Determine the (X, Y) coordinate at the center of the cell enclosing the given text.  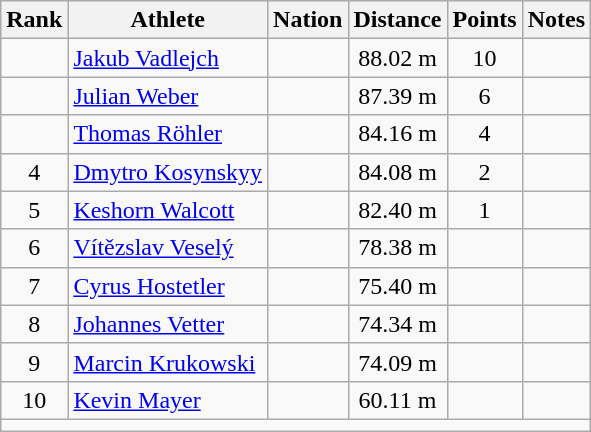
9 (34, 362)
Marcin Krukowski (168, 362)
82.40 m (398, 210)
Jakub Vadlejch (168, 58)
75.40 m (398, 286)
Nation (308, 20)
Cyrus Hostetler (168, 286)
88.02 m (398, 58)
7 (34, 286)
Johannes Vetter (168, 324)
8 (34, 324)
74.09 m (398, 362)
87.39 m (398, 96)
74.34 m (398, 324)
84.16 m (398, 134)
60.11 m (398, 400)
84.08 m (398, 172)
5 (34, 210)
Thomas Röhler (168, 134)
Dmytro Kosynskyy (168, 172)
2 (484, 172)
Julian Weber (168, 96)
Kevin Mayer (168, 400)
Vítězslav Veselý (168, 248)
Keshorn Walcott (168, 210)
Athlete (168, 20)
Notes (556, 20)
Points (484, 20)
1 (484, 210)
Rank (34, 20)
78.38 m (398, 248)
Distance (398, 20)
